Find where the given text appears and provide that cell's center as (X, Y) coordinate. 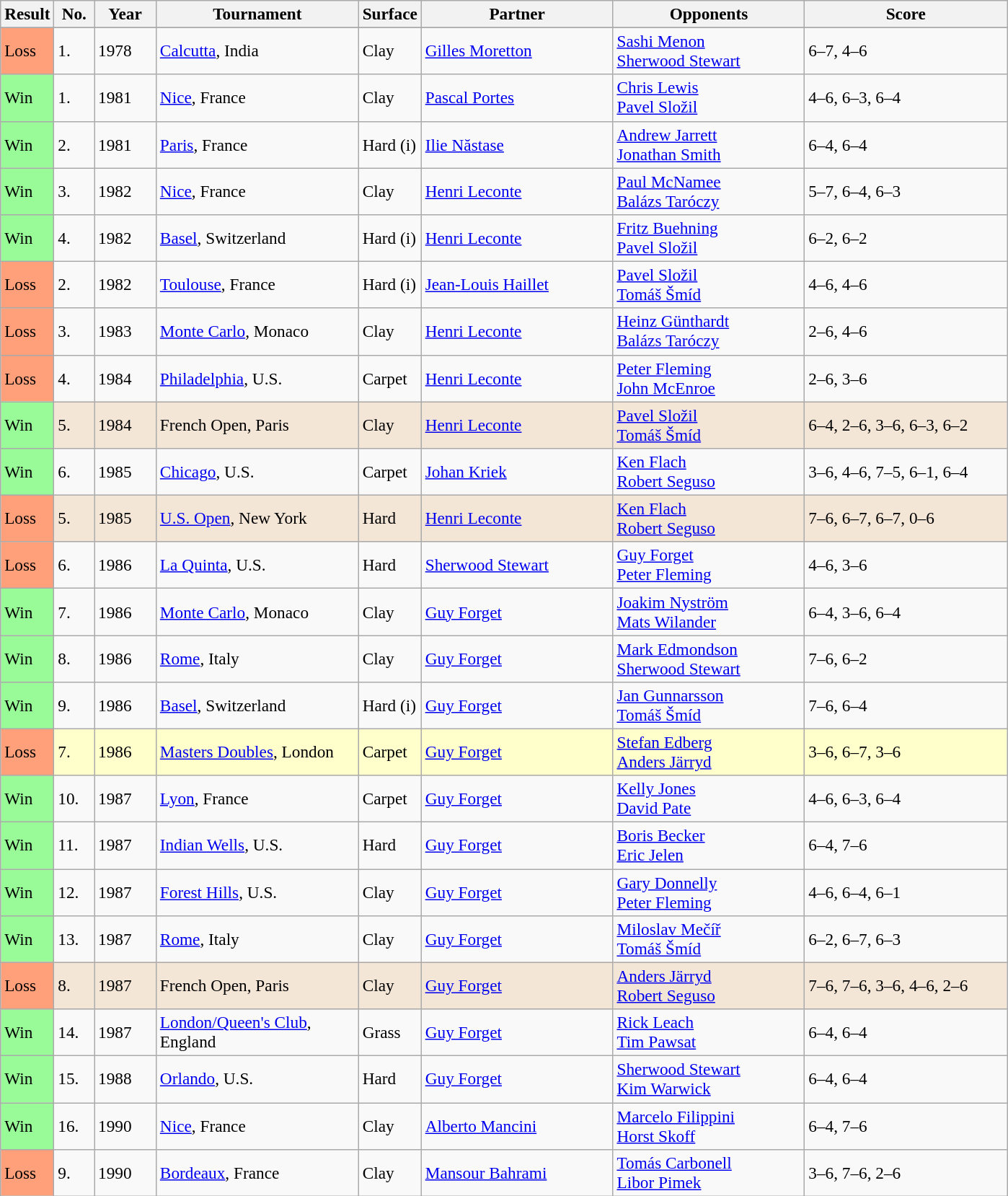
Miloslav Mečíř Tomáš Šmíd (709, 939)
Orlando, U.S. (257, 1079)
Chris Lewis Pavel Složil (709, 98)
Alberto Mancini (517, 1125)
Bordeaux, France (257, 1173)
Sherwood Stewart (517, 566)
Stefan Edberg Anders Järryd (709, 752)
Anders Järryd Robert Seguso (709, 985)
Chicago, U.S. (257, 472)
3–6, 4–6, 7–5, 6–1, 6–4 (906, 472)
Tournament (257, 14)
10. (74, 799)
Ilie Năstase (517, 144)
3–6, 6–7, 3–6 (906, 752)
No. (74, 14)
Heinz Günthardt Balázs Taróczy (709, 332)
Jan Gunnarsson Tomáš Šmíd (709, 705)
Paul McNamee Balázs Taróczy (709, 190)
Paris, France (257, 144)
6–7, 4–6 (906, 50)
7–6, 7–6, 3–6, 4–6, 2–6 (906, 985)
6–2, 6–2 (906, 238)
Indian Wells, U.S. (257, 845)
4–6, 6–4, 6–1 (906, 892)
Grass (389, 1032)
Mansour Bahrami (517, 1173)
Philadelphia, U.S. (257, 378)
Mark Edmondson Sherwood Stewart (709, 658)
11. (74, 845)
1983 (125, 332)
6–4, 2–6, 3–6, 6–3, 6–2 (906, 424)
Kelly Jones David Pate (709, 799)
6–4, 3–6, 6–4 (906, 612)
7–6, 6–7, 6–7, 0–6 (906, 518)
Boris Becker Eric Jelen (709, 845)
Sashi Menon Sherwood Stewart (709, 50)
Sherwood Stewart Kim Warwick (709, 1079)
14. (74, 1032)
Fritz Buehning Pavel Složil (709, 238)
Score (906, 14)
2–6, 3–6 (906, 378)
Partner (517, 14)
13. (74, 939)
4–6, 3–6 (906, 566)
1978 (125, 50)
Forest Hills, U.S. (257, 892)
Gary Donnelly Peter Fleming (709, 892)
Andrew Jarrett Jonathan Smith (709, 144)
Masters Doubles, London (257, 752)
Calcutta, India (257, 50)
2–6, 4–6 (906, 332)
Result (27, 14)
7–6, 6–2 (906, 658)
Johan Kriek (517, 472)
12. (74, 892)
5–7, 6–4, 6–3 (906, 190)
Lyon, France (257, 799)
Pascal Portes (517, 98)
Year (125, 14)
U.S. Open, New York (257, 518)
15. (74, 1079)
Surface (389, 14)
6–2, 6–7, 6–3 (906, 939)
7–6, 6–4 (906, 705)
Marcelo Filippini Horst Skoff (709, 1125)
16. (74, 1125)
Gilles Moretton (517, 50)
4–6, 4–6 (906, 284)
Toulouse, France (257, 284)
Opponents (709, 14)
Tomás Carbonell Libor Pimek (709, 1173)
London/Queen's Club, England (257, 1032)
Jean-Louis Haillet (517, 284)
Guy Forget Peter Fleming (709, 566)
Rick Leach Tim Pawsat (709, 1032)
1988 (125, 1079)
La Quinta, U.S. (257, 566)
Joakim Nyström Mats Wilander (709, 612)
Peter Fleming John McEnroe (709, 378)
3–6, 7–6, 2–6 (906, 1173)
